From the cell containing the given text, extract its center point as [x, y] coordinate. 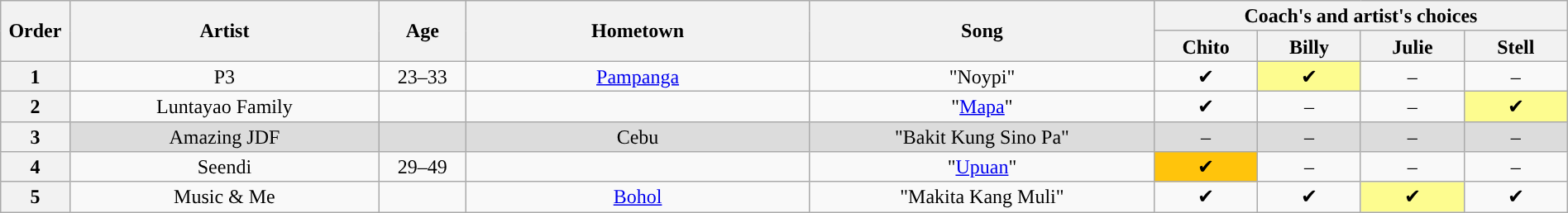
Coach's and artist's choices [1361, 17]
Cebu [638, 137]
Stell [1515, 46]
Seendi [225, 167]
5 [35, 196]
"Mapa" [982, 106]
Age [423, 31]
4 [35, 167]
3 [35, 137]
Hometown [638, 31]
Chito [1206, 46]
Julie [1413, 46]
"Upuan" [982, 167]
Luntayao Family [225, 106]
"Noypi" [982, 76]
2 [35, 106]
Artist [225, 31]
1 [35, 76]
Music & Me [225, 196]
P3 [225, 76]
29–49 [423, 167]
Song [982, 31]
"Bakit Kung Sino Pa" [982, 137]
Pampanga [638, 76]
"Makita Kang Muli" [982, 196]
Amazing JDF [225, 137]
23–33 [423, 76]
Bohol [638, 196]
Order [35, 31]
Billy [1310, 46]
